Search for the cell housing the specified text and yield its (X, Y) center coordinate. 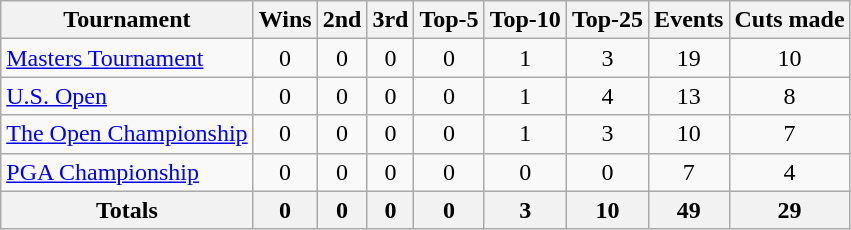
PGA Championship (127, 172)
Top-10 (525, 20)
Masters Tournament (127, 58)
49 (689, 210)
The Open Championship (127, 134)
3rd (390, 20)
29 (790, 210)
Top-5 (449, 20)
Events (689, 20)
19 (689, 58)
Cuts made (790, 20)
U.S. Open (127, 96)
2nd (342, 20)
Wins (285, 20)
Top-25 (607, 20)
Tournament (127, 20)
8 (790, 96)
Totals (127, 210)
13 (689, 96)
